Capture the cell that displays the provided text and extract its [X, Y] central coordinate. 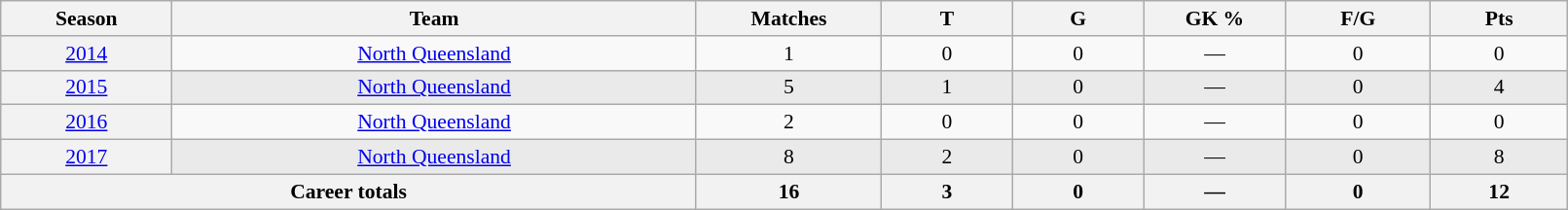
Team [434, 18]
2017 [87, 157]
T [948, 18]
5 [788, 87]
G [1078, 18]
GK % [1215, 18]
Matches [788, 18]
Season [87, 18]
16 [788, 192]
2015 [87, 87]
2014 [87, 53]
Career totals [348, 192]
Pts [1499, 18]
2016 [87, 122]
F/G [1358, 18]
12 [1499, 192]
3 [948, 192]
4 [1499, 87]
